Provide the [X, Y] coordinate of the cell's center where the given text is located.  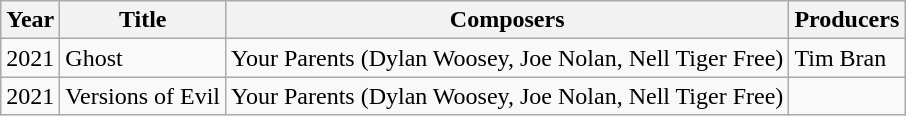
Composers [508, 20]
Tim Bran [847, 58]
Title [143, 20]
Versions of Evil [143, 96]
Year [30, 20]
Producers [847, 20]
Ghost [143, 58]
